Scan for the cell matching the given text and deliver its (x, y) coordinate at center. 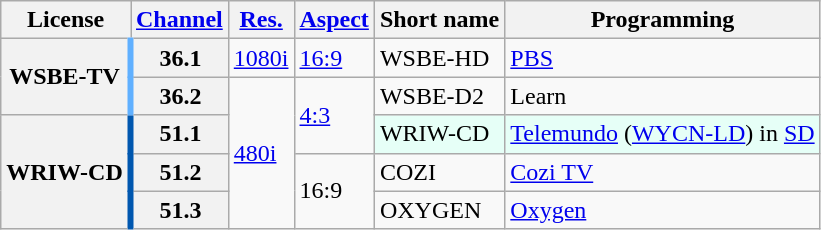
License (66, 20)
WSBE-D2 (439, 96)
Channel (179, 20)
51.2 (179, 172)
PBS (662, 58)
Res. (261, 20)
480i (261, 153)
1080i (261, 58)
Cozi TV (662, 172)
Programming (662, 20)
51.1 (179, 134)
Aspect (334, 20)
36.2 (179, 96)
51.3 (179, 210)
Telemundo (WYCN-LD) in SD (662, 134)
36.1 (179, 58)
OXYGEN (439, 210)
Short name (439, 20)
Learn (662, 96)
WSBE-HD (439, 58)
4:3 (334, 115)
Oxygen (662, 210)
COZI (439, 172)
WSBE-TV (66, 77)
